Detect which cell encompasses the target text, then output its (X, Y) center coordinate. 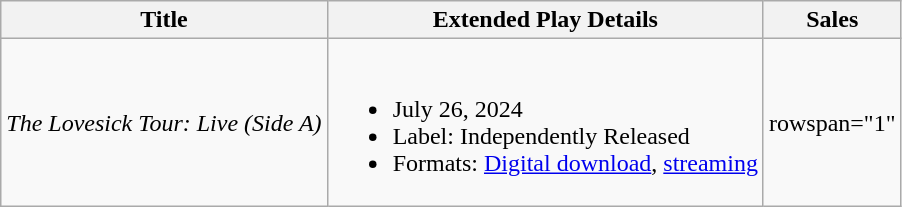
Sales (832, 20)
Extended Play Details (545, 20)
Title (164, 20)
July 26, 2024Label: Independently ReleasedFormats: Digital download, streaming (545, 122)
The Lovesick Tour: Live (Side A) (164, 122)
rowspan="1" (832, 122)
